Capture the cell that displays the provided text and extract its (x, y) central coordinate. 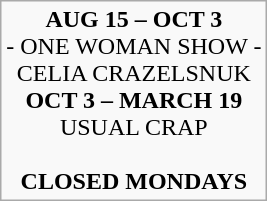
AUG 15 – OCT 3- ONE WOMAN SHOW -CELIA CRAZELSNUKOCT 3 – MARCH 19USUAL CRAPCLOSED MONDAYS (134, 101)
